Scan for the cell matching the given text and deliver its (X, Y) coordinate at center. 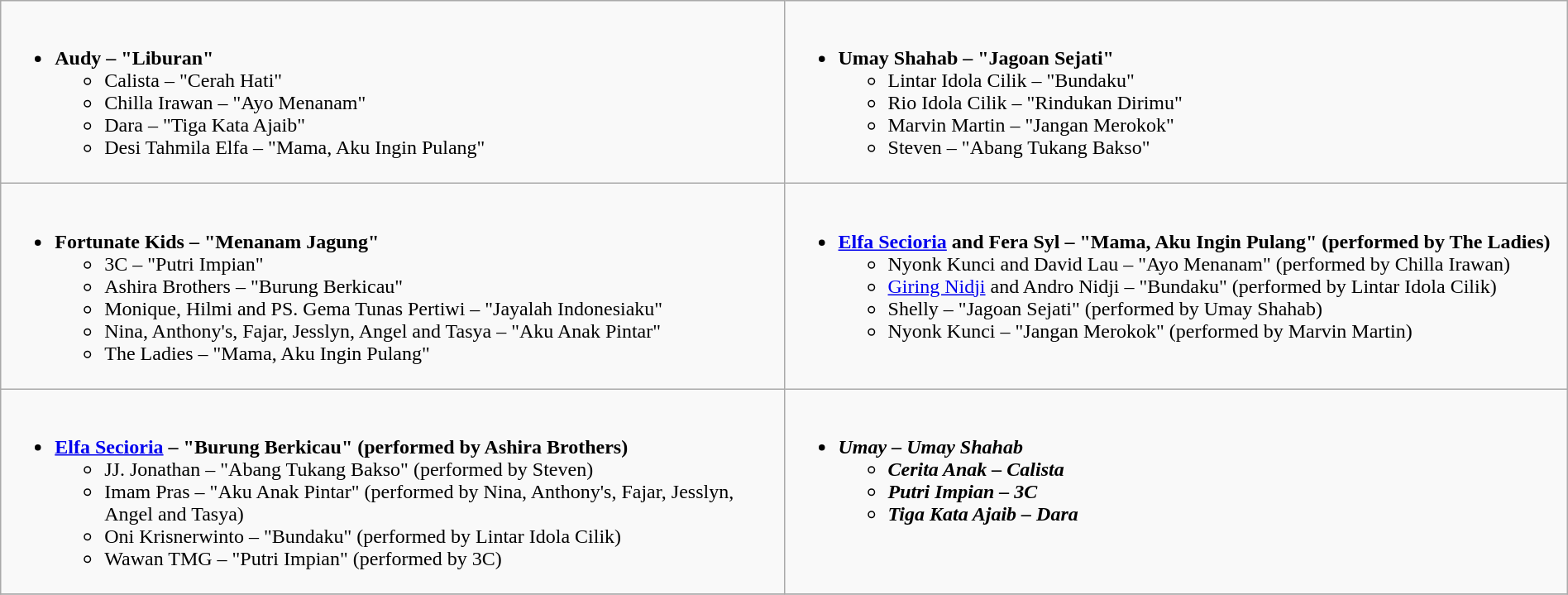
Umay – Umay ShahabCerita Anak – CalistaPutri Impian – 3CTiga Kata Ajaib – Dara (1176, 492)
Audy – "Liburan"Calista – "Cerah Hati"Chilla Irawan – "Ayo Menanam"Dara – "Tiga Kata Ajaib"Desi Tahmila Elfa – "Mama, Aku Ingin Pulang" (392, 93)
